Return (X, Y) of the center of cell containing provided text 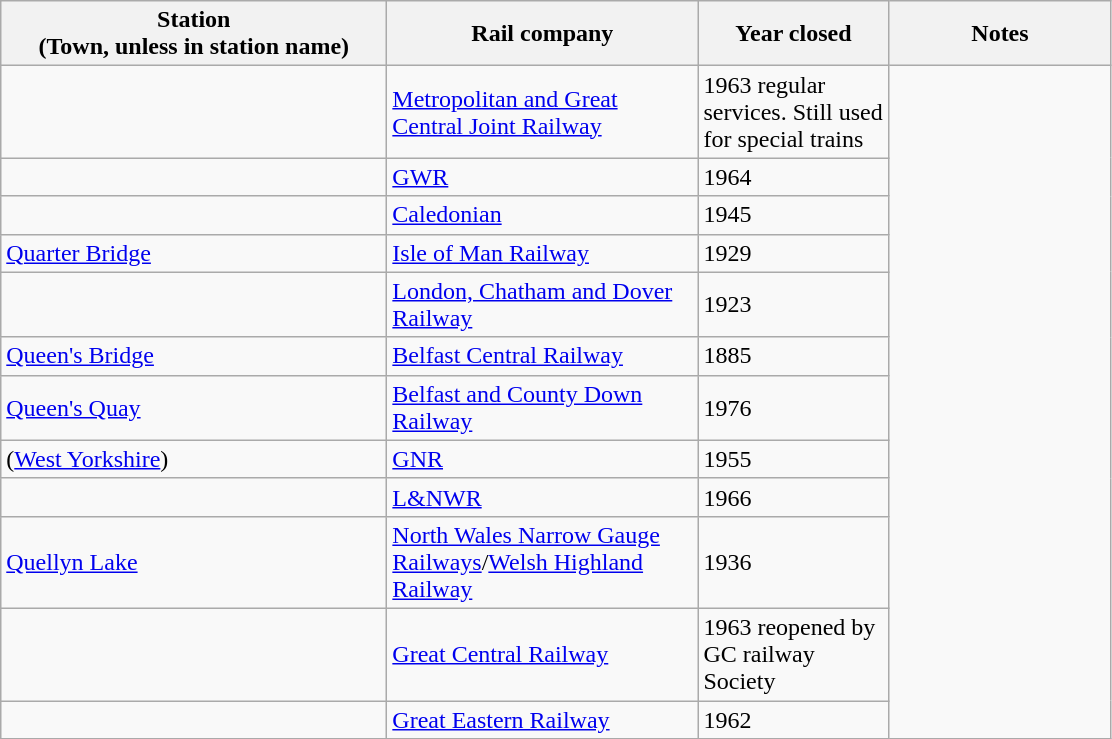
1885 (794, 356)
North Wales Narrow Gauge Railways/Welsh Highland Railway (542, 562)
Belfast Central Railway (542, 356)
(West Yorkshire) (194, 459)
GWR (542, 177)
Quarter Bridge (194, 253)
Great Eastern Railway (542, 719)
1955 (794, 459)
GNR (542, 459)
Quellyn Lake (194, 562)
L&NWR (542, 497)
Belfast and County Down Railway (542, 408)
1923 (794, 304)
1936 (794, 562)
Metropolitan and Great Central Joint Railway (542, 112)
Queen's Bridge (194, 356)
1963 regular services. Still used for special trains (794, 112)
1945 (794, 215)
Year closed (794, 34)
Station(Town, unless in station name) (194, 34)
Queen's Quay (194, 408)
1966 (794, 497)
1929 (794, 253)
Great Central Railway (542, 654)
1976 (794, 408)
Rail company (542, 34)
Caledonian (542, 215)
1962 (794, 719)
Notes (1000, 34)
1964 (794, 177)
1963 reopened by GC railway Society (794, 654)
Isle of Man Railway (542, 253)
London, Chatham and Dover Railway (542, 304)
